For the text-containing cell, return its midpoint in (X, Y) coordinate format. 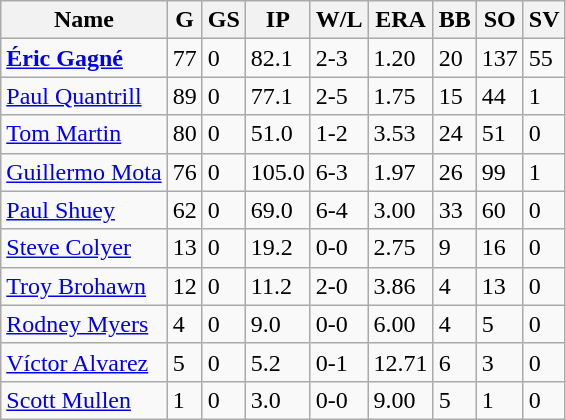
9.00 (400, 400)
6 (454, 362)
Víctor Alvarez (84, 362)
77.1 (278, 96)
55 (544, 58)
77 (184, 58)
69.0 (278, 210)
2-0 (339, 286)
6-4 (339, 210)
2-5 (339, 96)
3.53 (400, 134)
3.86 (400, 286)
G (184, 20)
89 (184, 96)
3.00 (400, 210)
19.2 (278, 248)
2.75 (400, 248)
IP (278, 20)
76 (184, 172)
16 (500, 248)
24 (454, 134)
20 (454, 58)
105.0 (278, 172)
Paul Quantrill (84, 96)
26 (454, 172)
137 (500, 58)
0-1 (339, 362)
51 (500, 134)
W/L (339, 20)
60 (500, 210)
82.1 (278, 58)
12 (184, 286)
1.75 (400, 96)
6-3 (339, 172)
80 (184, 134)
9.0 (278, 324)
44 (500, 96)
3.0 (278, 400)
3 (500, 362)
SO (500, 20)
ERA (400, 20)
Steve Colyer (84, 248)
BB (454, 20)
Guillermo Mota (84, 172)
33 (454, 210)
Paul Shuey (84, 210)
GS (224, 20)
Tom Martin (84, 134)
62 (184, 210)
1.20 (400, 58)
11.2 (278, 286)
SV (544, 20)
12.71 (400, 362)
9 (454, 248)
51.0 (278, 134)
Troy Brohawn (84, 286)
15 (454, 96)
Name (84, 20)
5.2 (278, 362)
Éric Gagné (84, 58)
6.00 (400, 324)
1.97 (400, 172)
1-2 (339, 134)
Rodney Myers (84, 324)
Scott Mullen (84, 400)
99 (500, 172)
2-3 (339, 58)
